For the text-containing cell, return its midpoint in [x, y] coordinate format. 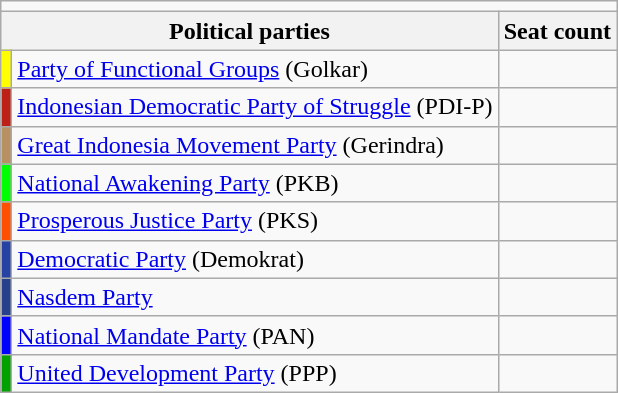
National Mandate Party (PAN) [255, 335]
Party of Functional Groups (Golkar) [255, 69]
United Development Party (PPP) [255, 373]
National Awakening Party (PKB) [255, 183]
Great Indonesia Movement Party (Gerindra) [255, 145]
Seat count [557, 31]
Democratic Party (Demokrat) [255, 259]
Indonesian Democratic Party of Struggle (PDI-P) [255, 107]
Nasdem Party [255, 297]
Prosperous Justice Party (PKS) [255, 221]
Political parties [250, 31]
